Identify which cell holds the provided text, then report its [X, Y] central coordinate. 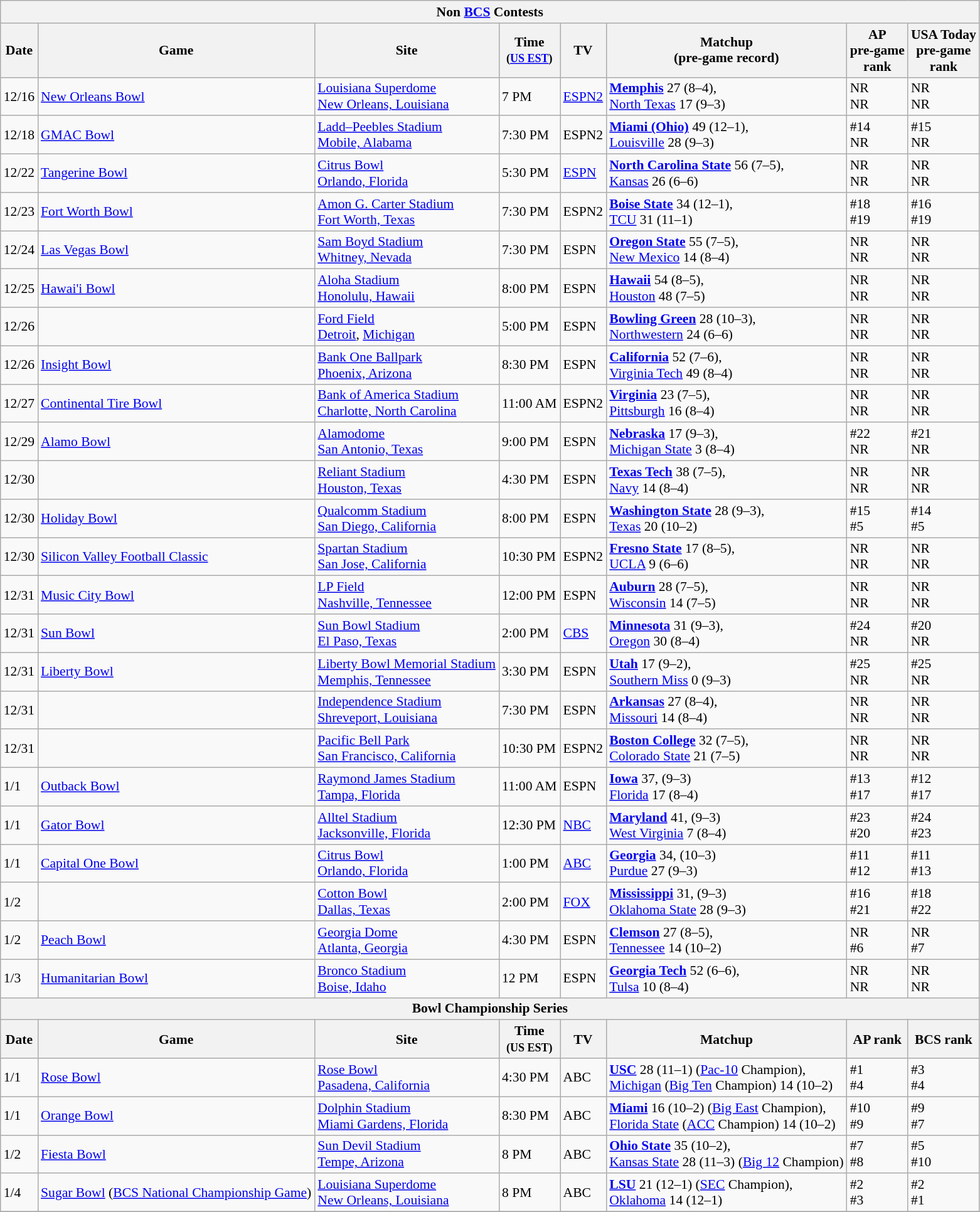
BCS rank [944, 1039]
Qualcomm Stadium San Diego, California [407, 518]
Spartan Stadium San Jose, California [407, 557]
Matchup [727, 1039]
7 PM [530, 97]
Matchup(pre-game record) [727, 50]
Boston College 32 (7–5),Colorado State 21 (7–5) [727, 749]
12/27 [19, 403]
Nebraska 17 (9–3),Michigan State 3 (8–4) [727, 442]
FOX [583, 902]
3:30 PM [530, 671]
APpre-gamerank [877, 50]
#16#19 [944, 212]
#14#5 [944, 518]
Non BCS Contests [490, 12]
#11#12 [877, 863]
Continental Tire Bowl [176, 403]
Bronco Stadium Boise, Idaho [407, 979]
#5#10 [944, 1154]
Sun Devil Stadium Tempe, Arizona [407, 1154]
Fresno State 17 (8–5),UCLA 9 (6–6) [727, 557]
Miami (Ohio) 49 (12–1),Louisville 28 (9–3) [727, 136]
#1#4 [877, 1078]
NR#7 [944, 940]
9:00 PM [530, 442]
Pacific Bell Park San Francisco, California [407, 749]
1/4 [19, 1193]
Orange Bowl [176, 1115]
#10#9 [877, 1115]
Las Vegas Bowl [176, 250]
Amon G. Carter Stadium Fort Worth, Texas [407, 212]
Raymond James Stadium Tampa, Florida [407, 787]
Liberty Bowl [176, 671]
#13#17 [877, 787]
Bank of America Stadium Charlotte, North Carolina [407, 403]
#24#23 [944, 826]
Minnesota 31 (9–3),Oregon 30 (8–4) [727, 634]
Georgia Tech 52 (6–6),Tulsa 10 (8–4) [727, 979]
New Orleans Bowl [176, 97]
Tangerine Bowl [176, 173]
Bowling Green 28 (10–3),Northwestern 24 (6–6) [727, 326]
AP rank [877, 1039]
12/25 [19, 289]
12 PM [530, 979]
Hawai'i Bowl [176, 289]
Liberty Bowl Memorial Stadium Memphis, Tennessee [407, 671]
Ladd–Peebles Stadium Mobile, Alabama [407, 136]
Arkansas 27 (8–4),Missouri 14 (8–4) [727, 710]
Peach Bowl [176, 940]
NBC [583, 826]
Alltel Stadium Jacksonville, Florida [407, 826]
Alamodome San Antonio, Texas [407, 442]
#21NR [944, 442]
#24NR [877, 634]
1:00 PM [530, 863]
Texas Tech 38 (7–5),Navy 14 (8–4) [727, 481]
Alamo Bowl [176, 442]
#12#17 [944, 787]
5:00 PM [530, 326]
Bank One Ballpark Phoenix, Arizona [407, 365]
Sun Bowl Stadium El Paso, Texas [407, 634]
Bowl Championship Series [490, 1009]
Memphis 27 (8–4),North Texas 17 (9–3) [727, 97]
Auburn 28 (7–5),Wisconsin 14 (7–5) [727, 595]
Georgia Dome Atlanta, Georgia [407, 940]
#11#13 [944, 863]
Fiesta Bowl [176, 1154]
#18#19 [877, 212]
Iowa 37, (9–3)Florida 17 (8–4) [727, 787]
1/3 [19, 979]
Georgia 34, (10–3)Purdue 27 (9–3) [727, 863]
Utah 17 (9–2),Southern Miss 0 (9–3) [727, 671]
12/18 [19, 136]
California 52 (7–6),Virginia Tech 49 (8–4) [727, 365]
Rose Bowl [176, 1078]
CBS [583, 634]
Sam Boyd Stadium Whitney, Nevada [407, 250]
Clemson 27 (8–5),Tennessee 14 (10–2) [727, 940]
USC 28 (11–1) (Pac-10 Champion),Michigan (Big Ten Champion) 14 (10–2) [727, 1078]
NR#6 [877, 940]
Oregon State 55 (7–5),New Mexico 14 (8–4) [727, 250]
Gator Bowl [176, 826]
Rose Bowl Pasadena, California [407, 1078]
Washington State 28 (9–3),Texas 20 (10–2) [727, 518]
#23#20 [877, 826]
Sugar Bowl (BCS National Championship Game) [176, 1193]
12/23 [19, 212]
LSU 21 (12–1) (SEC Champion),Oklahoma 14 (12–1) [727, 1193]
Boise State 34 (12–1),TCU 31 (11–1) [727, 212]
Hawaii 54 (8–5),Houston 48 (7–5) [727, 289]
#3#4 [944, 1078]
12/24 [19, 250]
#2#1 [944, 1193]
Holiday Bowl [176, 518]
GMAC Bowl [176, 136]
Virginia 23 (7–5),Pittsburgh 16 (8–4) [727, 403]
#16#21 [877, 902]
Humanitarian Bowl [176, 979]
North Carolina State 56 (7–5),Kansas 26 (6–6) [727, 173]
#20NR [944, 634]
12:00 PM [530, 595]
USA Todaypre-gamerank [944, 50]
Ohio State 35 (10–2),Kansas State 28 (11–3) (Big 12 Champion) [727, 1154]
Outback Bowl [176, 787]
#14NR [877, 136]
Music City Bowl [176, 595]
LP Field Nashville, Tennessee [407, 595]
Aloha Stadium Honolulu, Hawaii [407, 289]
#15#5 [877, 518]
Capital One Bowl [176, 863]
#18#22 [944, 902]
#7#8 [877, 1154]
Ford Field Detroit, Michigan [407, 326]
Insight Bowl [176, 365]
Miami 16 (10–2) (Big East Champion),Florida State (ACC Champion) 14 (10–2) [727, 1115]
12/16 [19, 97]
Reliant Stadium Houston, Texas [407, 481]
#9#7 [944, 1115]
Mississippi 31, (9–3)Oklahoma State 28 (9–3) [727, 902]
12/29 [19, 442]
Dolphin Stadium Miami Gardens, Florida [407, 1115]
Cotton Bowl Dallas, Texas [407, 902]
Fort Worth Bowl [176, 212]
Independence Stadium Shreveport, Louisiana [407, 710]
5:30 PM [530, 173]
Silicon Valley Football Classic [176, 557]
#2#3 [877, 1193]
#15NR [944, 136]
12:30 PM [530, 826]
12/22 [19, 173]
#22NR [877, 442]
Sun Bowl [176, 634]
Maryland 41, (9–3)West Virginia 7 (8–4) [727, 826]
